Scan for the cell matching the given text and deliver its [x, y] coordinate at center. 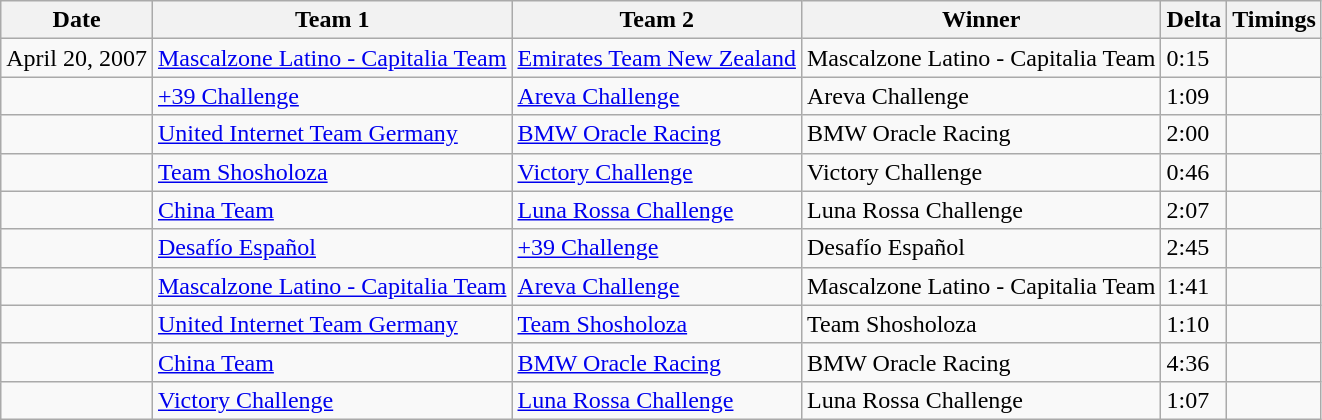
1:07 [1194, 400]
Date [77, 20]
2:00 [1194, 134]
1:41 [1194, 286]
0:15 [1194, 58]
2:07 [1194, 210]
Timings [1274, 20]
Emirates Team New Zealand [657, 58]
Team 1 [332, 20]
4:36 [1194, 362]
0:46 [1194, 172]
1:10 [1194, 324]
Winner [980, 20]
April 20, 2007 [77, 58]
Team 2 [657, 20]
Delta [1194, 20]
2:45 [1194, 248]
1:09 [1194, 96]
